Provide the (x, y) coordinate of the cell's center where the given text is located.  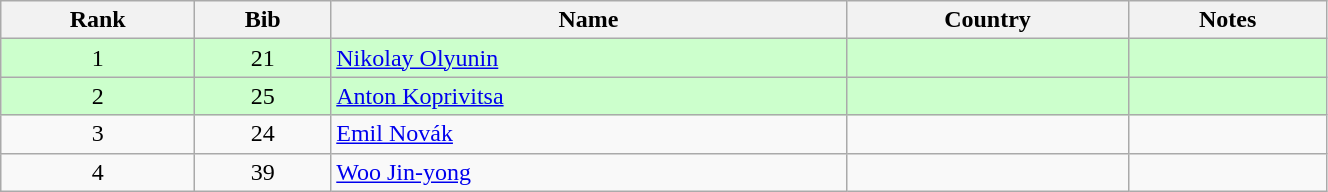
1 (98, 58)
Nikolay Olyunin (589, 58)
Woo Jin-yong (589, 172)
Country (987, 20)
Bib (263, 20)
Rank (98, 20)
Name (589, 20)
25 (263, 96)
4 (98, 172)
3 (98, 134)
2 (98, 96)
39 (263, 172)
24 (263, 134)
21 (263, 58)
Notes (1228, 20)
Emil Novák (589, 134)
Anton Koprivitsa (589, 96)
